Identify which cell holds the provided text, then report its [x, y] central coordinate. 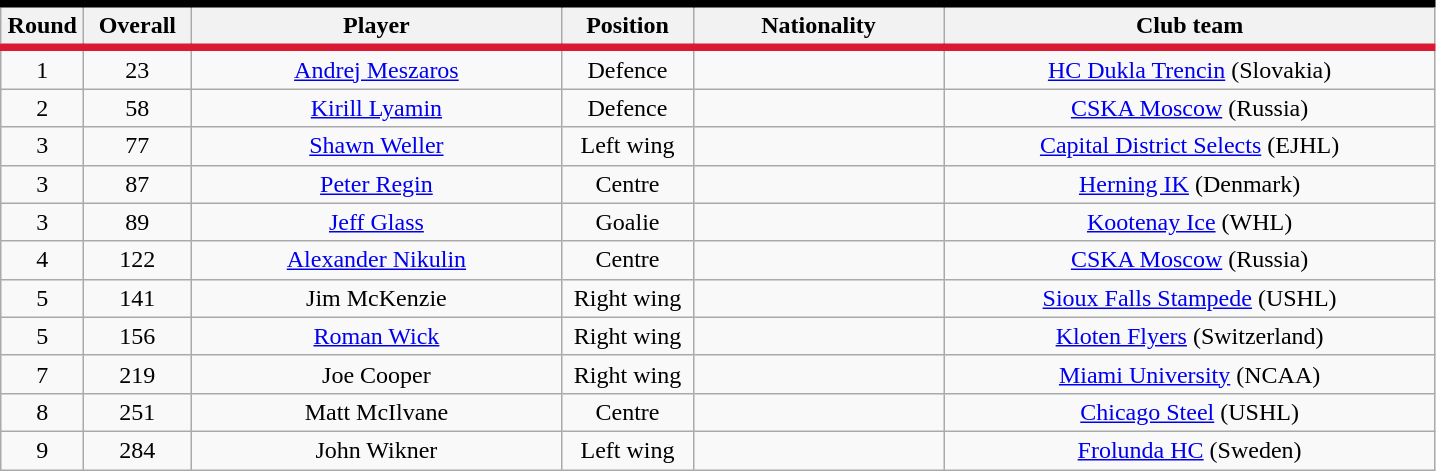
Kootenay Ice (WHL) [1190, 222]
Overall [138, 26]
Nationality [818, 26]
Sioux Falls Stampede (USHL) [1190, 298]
Jeff Glass [376, 222]
Alexander Nikulin [376, 260]
122 [138, 260]
251 [138, 412]
Position [628, 26]
Player [376, 26]
Miami University (NCAA) [1190, 374]
4 [42, 260]
Peter Regin [376, 184]
Round [42, 26]
141 [138, 298]
77 [138, 146]
Chicago Steel (USHL) [1190, 412]
Kirill Lyamin [376, 108]
Roman Wick [376, 336]
Club team [1190, 26]
Frolunda HC (Sweden) [1190, 450]
Kloten Flyers (Switzerland) [1190, 336]
156 [138, 336]
Capital District Selects (EJHL) [1190, 146]
89 [138, 222]
219 [138, 374]
HC Dukla Trencin (Slovakia) [1190, 68]
2 [42, 108]
Matt McIlvane [376, 412]
7 [42, 374]
87 [138, 184]
Andrej Meszaros [376, 68]
58 [138, 108]
8 [42, 412]
Shawn Weller [376, 146]
Herning IK (Denmark) [1190, 184]
9 [42, 450]
1 [42, 68]
284 [138, 450]
Jim McKenzie [376, 298]
John Wikner [376, 450]
23 [138, 68]
Joe Cooper [376, 374]
Goalie [628, 222]
